Search for the cell housing the specified text and yield its [x, y] center coordinate. 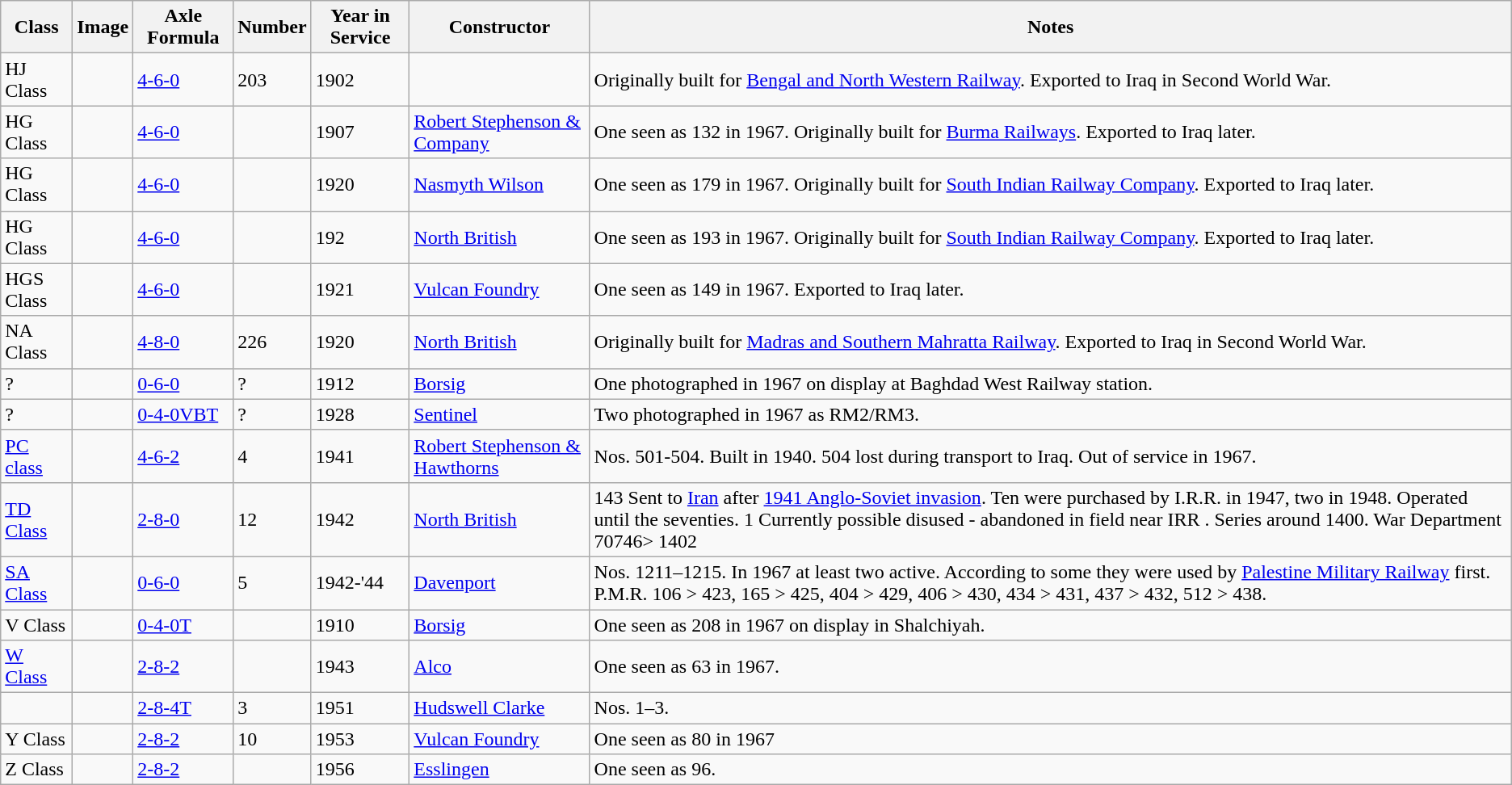
Robert Stephenson & Company [499, 132]
1907 [360, 132]
PC class [37, 455]
Number [272, 27]
Sentinel [499, 414]
Z Class [37, 770]
Alco [499, 667]
0-4-0VBT [183, 414]
One seen as 208 in 1967 on display in Shalchiyah. [1050, 624]
1943 [360, 667]
1953 [360, 739]
SA Class [37, 583]
12 [272, 519]
Originally built for Bengal and North Western Railway. Exported to Iraq in Second World War. [1050, 79]
4 [272, 455]
Robert Stephenson & Hawthorns [499, 455]
1912 [360, 384]
One seen as 96. [1050, 770]
1941 [360, 455]
1921 [360, 289]
226 [272, 342]
HJ Class [37, 79]
Originally built for Madras and Southern Mahratta Railway. Exported to Iraq in Second World War. [1050, 342]
NA Class [37, 342]
TD Class [37, 519]
0-4-0T [183, 624]
2-8-0 [183, 519]
One seen as 149 in 1967. Exported to Iraq later. [1050, 289]
W Class [37, 667]
1928 [360, 414]
One seen as 179 in 1967. Originally built for South Indian Railway Company. Exported to Iraq later. [1050, 184]
HGS Class [37, 289]
Esslingen [499, 770]
1956 [360, 770]
Axle Formula [183, 27]
1910 [360, 624]
V Class [37, 624]
3 [272, 708]
Nos. 501-504. Built in 1940. 504 lost during transport to Iraq. Out of service in 1967. [1050, 455]
Class [37, 27]
1951 [360, 708]
Constructor [499, 27]
4-8-0 [183, 342]
1942-'44 [360, 583]
Nasmyth Wilson [499, 184]
2-8-4T [183, 708]
Two photographed in 1967 as RM2/RM3. [1050, 414]
1902 [360, 79]
Year in Service [360, 27]
Hudswell Clarke [499, 708]
Image [103, 27]
Notes [1050, 27]
Y Class [37, 739]
One seen as 63 in 1967. [1050, 667]
203 [272, 79]
192 [360, 237]
Davenport [499, 583]
One seen as 132 in 1967. Originally built for Burma Railways. Exported to Iraq later. [1050, 132]
5 [272, 583]
One seen as 80 in 1967 [1050, 739]
1942 [360, 519]
One seen as 193 in 1967. Originally built for South Indian Railway Company. Exported to Iraq later. [1050, 237]
Nos. 1–3. [1050, 708]
One photographed in 1967 on display at Baghdad West Railway station. [1050, 384]
4-6-2 [183, 455]
10 [272, 739]
